Return the (X, Y) coordinate for the center point of the cell that contains the specified text.  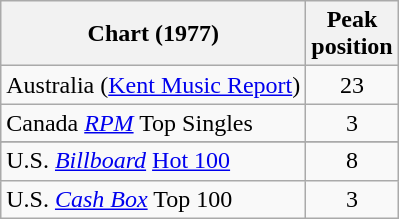
8 (352, 161)
Australia (Kent Music Report) (154, 85)
Chart (1977) (154, 34)
U.S. Billboard Hot 100 (154, 161)
Canada RPM Top Singles (154, 123)
Peakposition (352, 34)
23 (352, 85)
U.S. Cash Box Top 100 (154, 199)
